Capture the cell that displays the provided text and extract its (x, y) central coordinate. 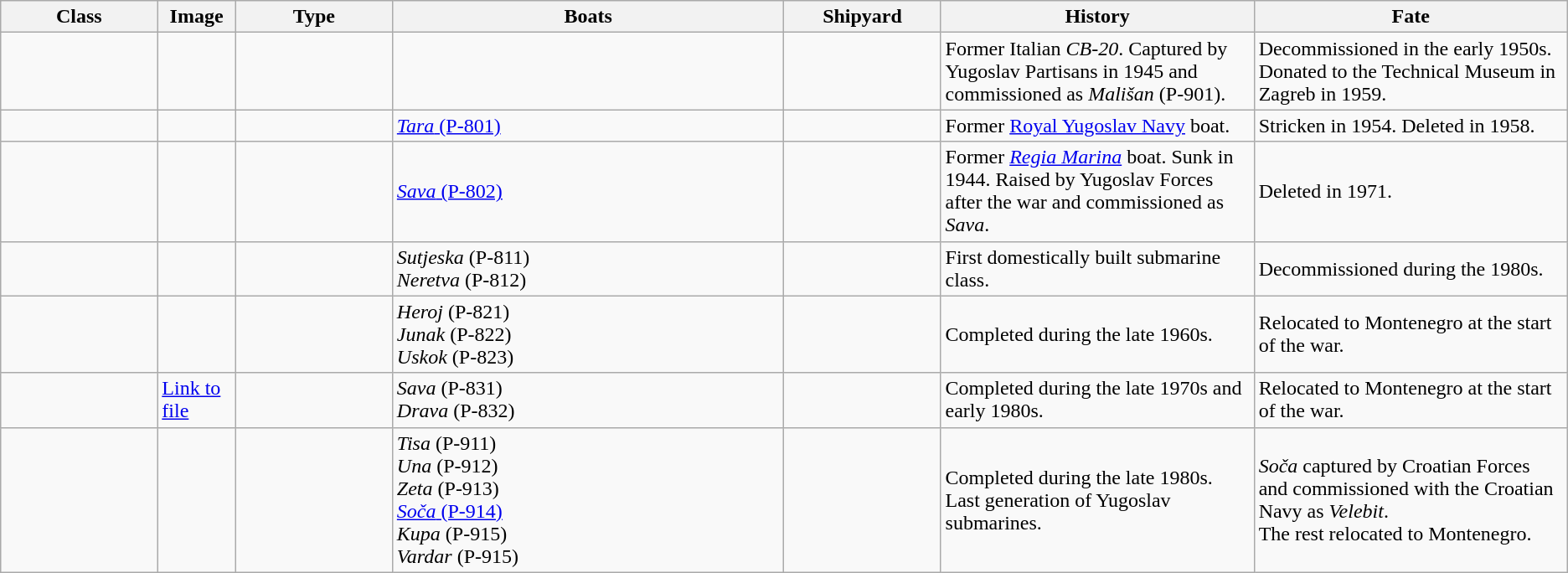
Fate (1411, 17)
First domestically built submarine class. (1097, 268)
Tara (P-801) (588, 126)
Soča captured by Croatian Forces and commissioned with the Croatian Navy as Velebit.The rest relocated to Montenegro. (1411, 499)
Link to file (197, 400)
Type (313, 17)
Decommissioned in the early 1950s. Donated to the Technical Museum in Zagreb in 1959. (1411, 71)
Stricken in 1954. Deleted in 1958. (1411, 126)
Completed during the late 1970s and early 1980s. (1097, 400)
Sava (P-802) (588, 191)
Decommissioned during the 1980s. (1411, 268)
Deleted in 1971. (1411, 191)
Former Italian CB-20. Captured by Yugoslav Partisans in 1945 and commissioned as Mališan (P-901). (1097, 71)
Former Regia Marina boat. Sunk in 1944. Raised by Yugoslav Forces after the war and commissioned as Sava. (1097, 191)
Tisa (P-911)Una (P-912)Zeta (P-913)Soča (P-914)Kupa (P-915)Vardar (P-915) (588, 499)
Sava (P-831)Drava (P-832) (588, 400)
Class (79, 17)
Heroj (P-821)Junak (P-822)Uskok (P-823) (588, 334)
Shipyard (863, 17)
Completed during the late 1960s. (1097, 334)
Former Royal Yugoslav Navy boat. (1097, 126)
Boats (588, 17)
Image (197, 17)
History (1097, 17)
Sutjeska (P-811)Neretva (P-812) (588, 268)
Completed during the late 1980s. Last generation of Yugoslav submarines. (1097, 499)
